Locate the cell with the specified text and output its (x, y) center coordinate. 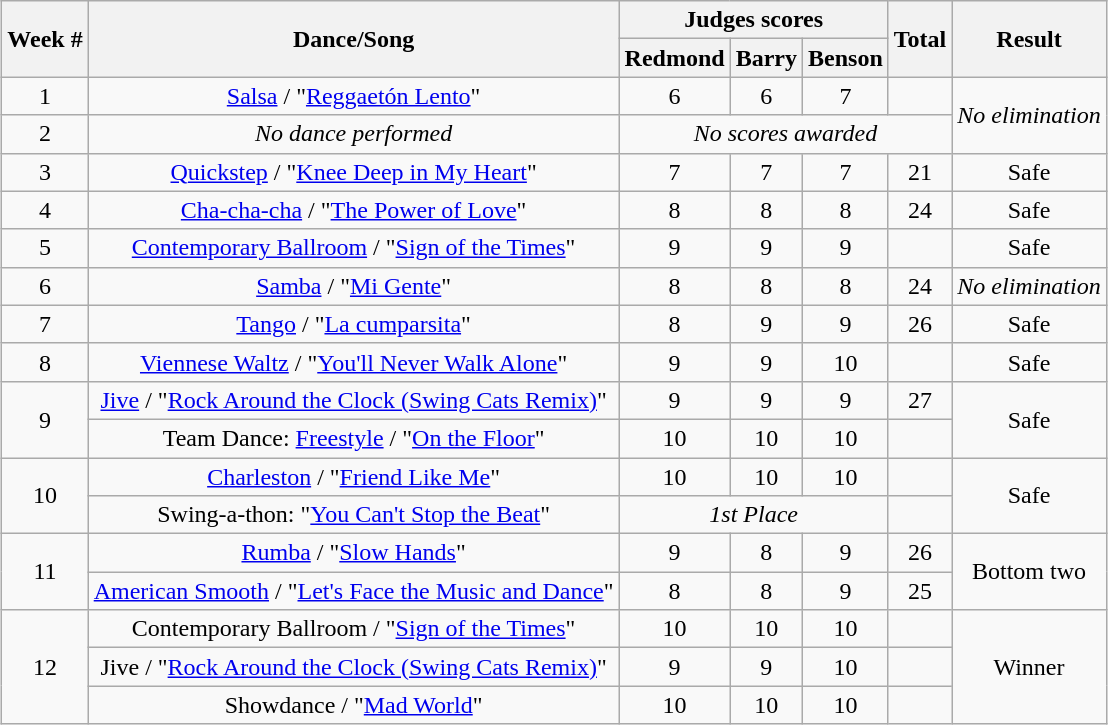
Dance/Song (354, 39)
Charleston / "Friend Like Me" (354, 477)
Quickstep / "Knee Deep in My Heart" (354, 172)
Salsa / "Reggaetón Lento" (354, 96)
Redmond (674, 58)
25 (920, 591)
21 (920, 172)
Bottom two (1029, 572)
5 (45, 248)
3 (45, 172)
11 (45, 572)
Benson (846, 58)
12 (45, 667)
No dance performed (354, 134)
Barry (766, 58)
Result (1029, 39)
Viennese Waltz / "You'll Never Walk Alone" (354, 362)
Cha-cha-cha / "The Power of Love" (354, 210)
Swing-a-thon: "You Can't Stop the Beat" (354, 515)
Winner (1029, 667)
27 (920, 400)
Total (920, 39)
No scores awarded (786, 134)
1st Place (754, 515)
1 (45, 96)
Showdance / "Mad World" (354, 705)
Rumba / "Slow Hands" (354, 553)
American Smooth / "Let's Face the Music and Dance" (354, 591)
Samba / "Mi Gente" (354, 286)
Tango / "La cumparsita" (354, 324)
Judges scores (754, 20)
Team Dance: Freestyle / "On the Floor" (354, 438)
Week # (45, 39)
4 (45, 210)
2 (45, 134)
